Search for the cell housing the specified text and yield its (X, Y) center coordinate. 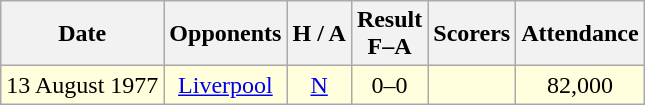
Scorers (472, 34)
N (319, 85)
Date (82, 34)
0–0 (389, 85)
Opponents (226, 34)
Attendance (580, 34)
Liverpool (226, 85)
13 August 1977 (82, 85)
82,000 (580, 85)
H / A (319, 34)
ResultF–A (389, 34)
